From the cell containing the given text, extract its center point as [x, y] coordinate. 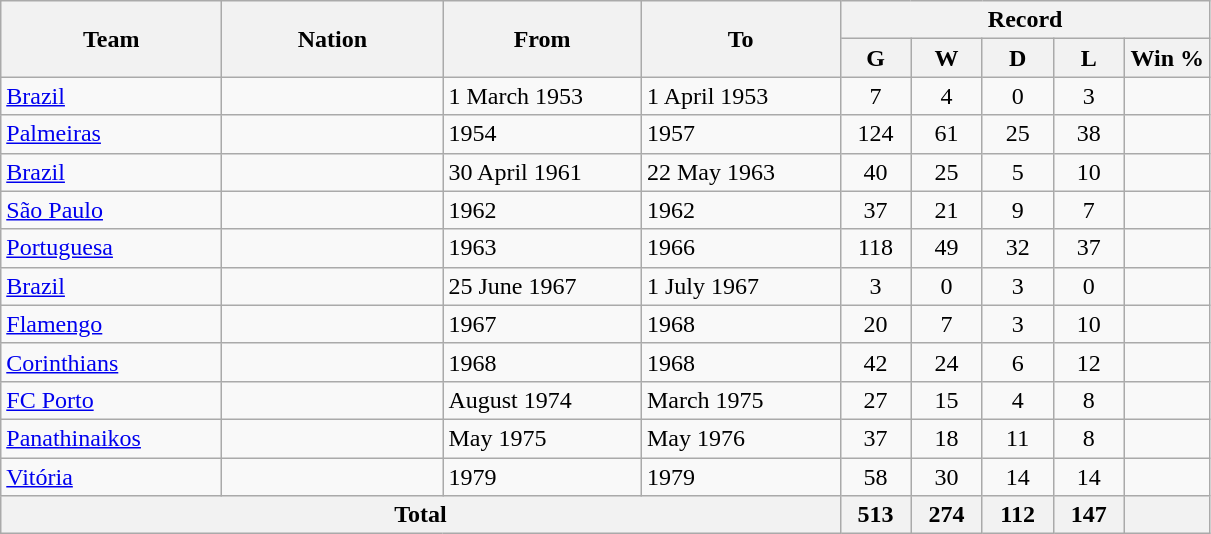
August 1974 [542, 400]
Corinthians [112, 362]
147 [1088, 515]
1 March 1953 [542, 96]
61 [946, 134]
To [740, 39]
15 [946, 400]
27 [876, 400]
9 [1018, 210]
Total [420, 515]
40 [876, 172]
1967 [542, 324]
42 [876, 362]
From [542, 39]
12 [1088, 362]
274 [946, 515]
Vitória [112, 477]
1954 [542, 134]
32 [1018, 248]
21 [946, 210]
18 [946, 438]
Flamengo [112, 324]
W [946, 58]
24 [946, 362]
6 [1018, 362]
30 April 1961 [542, 172]
118 [876, 248]
FC Porto [112, 400]
D [1018, 58]
Portuguesa [112, 248]
Team [112, 39]
22 May 1963 [740, 172]
58 [876, 477]
513 [876, 515]
49 [946, 248]
Nation [332, 39]
38 [1088, 134]
May 1975 [542, 438]
1 April 1953 [740, 96]
Win % [1167, 58]
124 [876, 134]
1957 [740, 134]
May 1976 [740, 438]
11 [1018, 438]
Palmeiras [112, 134]
20 [876, 324]
São Paulo [112, 210]
30 [946, 477]
25 June 1967 [542, 286]
112 [1018, 515]
Record [1025, 20]
1 July 1967 [740, 286]
Panathinaikos [112, 438]
March 1975 [740, 400]
L [1088, 58]
1966 [740, 248]
1963 [542, 248]
5 [1018, 172]
G [876, 58]
